Capture the cell that displays the provided text and extract its (x, y) central coordinate. 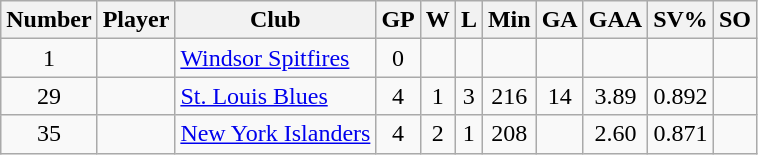
St. Louis Blues (276, 96)
0.871 (681, 134)
W (438, 20)
29 (49, 96)
New York Islanders (276, 134)
L (468, 20)
0.892 (681, 96)
216 (509, 96)
0 (398, 58)
GA (560, 20)
Club (276, 20)
Number (49, 20)
GAA (615, 20)
14 (560, 96)
SV% (681, 20)
Windsor Spitfires (276, 58)
35 (49, 134)
GP (398, 20)
2.60 (615, 134)
208 (509, 134)
2 (438, 134)
3.89 (615, 96)
3 (468, 96)
SO (734, 20)
Player (136, 20)
Min (509, 20)
